Detect which cell encompasses the target text, then output its (x, y) center coordinate. 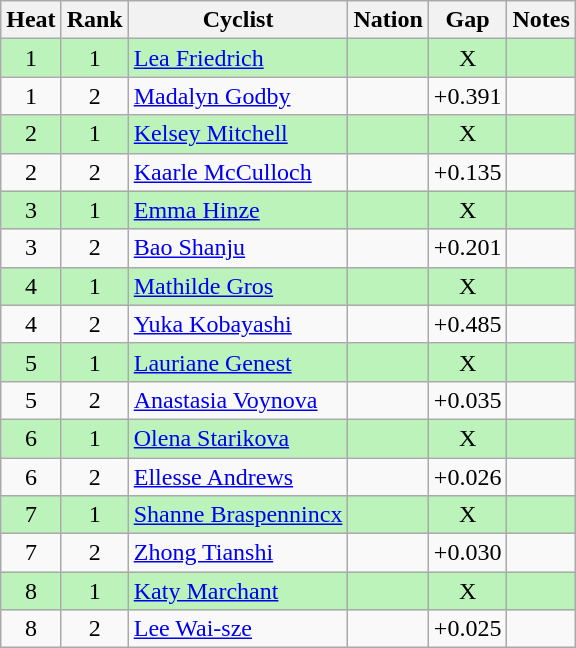
Katy Marchant (238, 591)
Rank (94, 20)
Shanne Braspennincx (238, 515)
Notes (541, 20)
Olena Starikova (238, 438)
Lee Wai-sze (238, 629)
+0.201 (468, 248)
Mathilde Gros (238, 286)
Zhong Tianshi (238, 553)
Nation (388, 20)
Kaarle McCulloch (238, 172)
Anastasia Voynova (238, 400)
Ellesse Andrews (238, 477)
Lea Friedrich (238, 58)
Yuka Kobayashi (238, 324)
+0.030 (468, 553)
+0.391 (468, 96)
+0.135 (468, 172)
+0.035 (468, 400)
Gap (468, 20)
Bao Shanju (238, 248)
Madalyn Godby (238, 96)
+0.026 (468, 477)
+0.025 (468, 629)
Emma Hinze (238, 210)
Heat (31, 20)
+0.485 (468, 324)
Kelsey Mitchell (238, 134)
Lauriane Genest (238, 362)
Cyclist (238, 20)
